Return (x, y) of the center of cell containing provided text 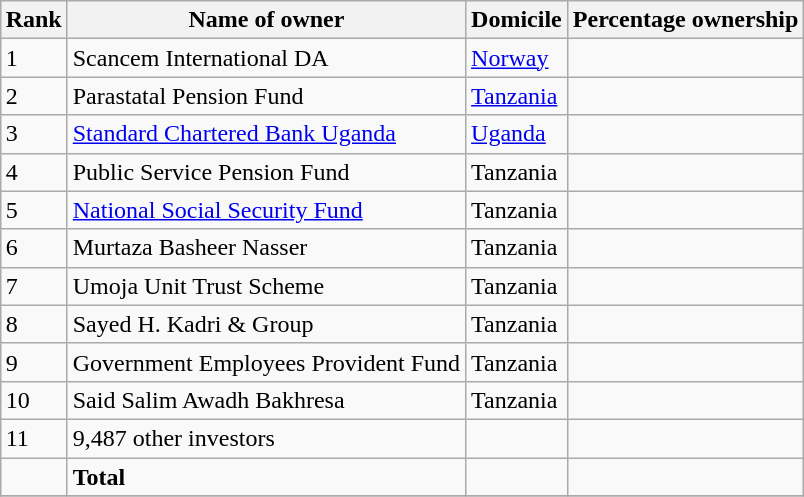
6 (34, 248)
Domicile (517, 20)
Scancem International DA (266, 58)
5 (34, 210)
3 (34, 134)
Murtaza Basheer Nasser (266, 248)
National Social Security Fund (266, 210)
10 (34, 400)
Uganda (517, 134)
11 (34, 438)
9 (34, 362)
9,487 other investors (266, 438)
Said Salim Awadh Bakhresa (266, 400)
Government Employees Provident Fund (266, 362)
Name of owner (266, 20)
Percentage ownership (686, 20)
7 (34, 286)
Norway (517, 58)
Total (266, 477)
Sayed H. Kadri & Group (266, 324)
Rank (34, 20)
1 (34, 58)
4 (34, 172)
2 (34, 96)
Public Service Pension Fund (266, 172)
Parastatal Pension Fund (266, 96)
8 (34, 324)
Umoja Unit Trust Scheme (266, 286)
Standard Chartered Bank Uganda (266, 134)
